Capture the cell that displays the provided text and extract its (x, y) central coordinate. 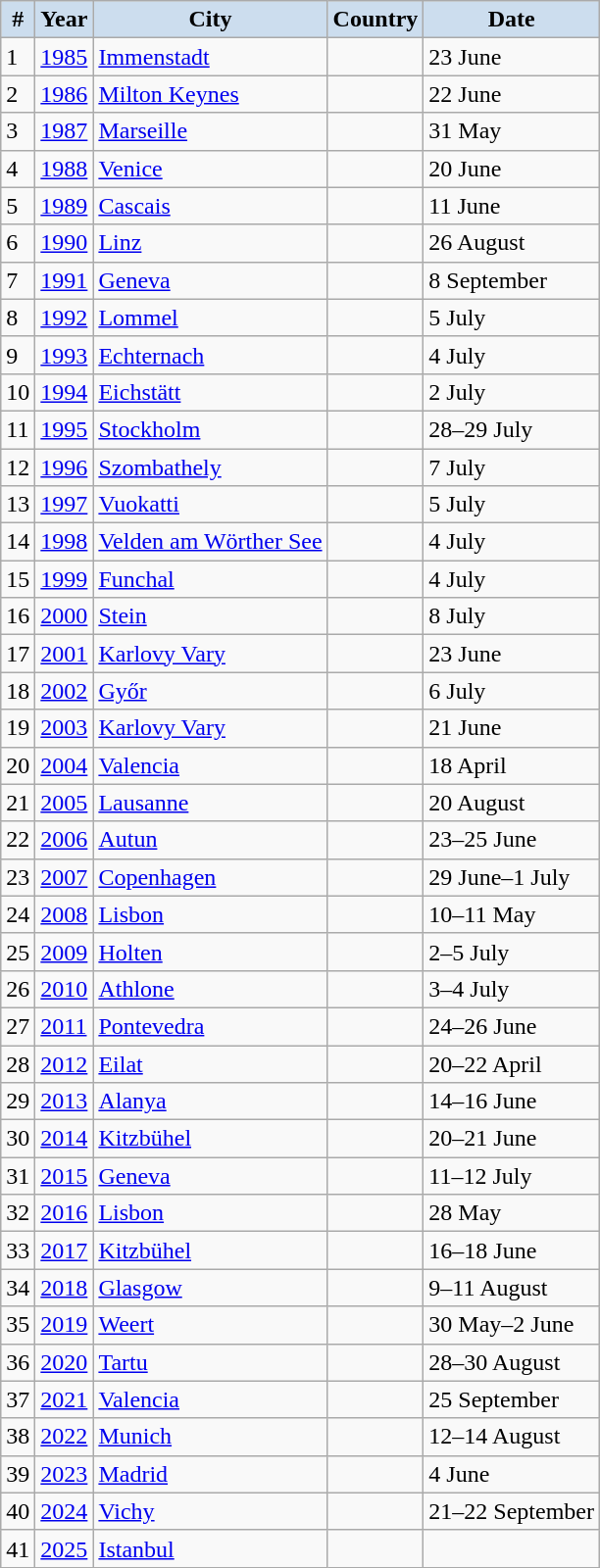
2002 (65, 691)
11 (18, 429)
39 (18, 1474)
Date (512, 20)
18 (18, 691)
15 (18, 579)
Stockholm (210, 429)
29 (18, 1102)
Athlone (210, 989)
2005 (65, 803)
28–29 July (512, 429)
1995 (65, 429)
16 (18, 616)
26 (18, 989)
Year (65, 20)
1985 (65, 57)
1987 (65, 131)
7 July (512, 467)
1998 (65, 542)
Lommel (210, 318)
2000 (65, 616)
34 (18, 1288)
1991 (65, 280)
4 June (512, 1474)
2019 (65, 1325)
City (210, 20)
2004 (65, 765)
3–4 July (512, 989)
28 (18, 1063)
8 July (512, 616)
Autun (210, 840)
1988 (65, 169)
41 (18, 1548)
31 (18, 1176)
12–14 August (512, 1437)
5 (18, 206)
21 (18, 803)
16–18 June (512, 1250)
20 June (512, 169)
Vuokatti (210, 505)
Vichy (210, 1511)
Country (375, 20)
10 (18, 392)
2007 (65, 877)
Eilat (210, 1063)
23 (18, 877)
6 July (512, 691)
27 (18, 1026)
21–22 September (512, 1511)
4 (18, 169)
20 (18, 765)
36 (18, 1362)
2025 (65, 1548)
# (18, 20)
Marseille (210, 131)
22 (18, 840)
Madrid (210, 1474)
Lausanne (210, 803)
2006 (65, 840)
Milton Keynes (210, 94)
7 (18, 280)
14 (18, 542)
25 September (512, 1399)
24 (18, 914)
2024 (65, 1511)
9 (18, 355)
20–21 June (512, 1139)
2003 (65, 728)
18 April (512, 765)
Weert (210, 1325)
1996 (65, 467)
29 June–1 July (512, 877)
Cascais (210, 206)
Eichstätt (210, 392)
30 May–2 June (512, 1325)
10–11 May (512, 914)
Holten (210, 952)
Linz (210, 243)
2014 (65, 1139)
Funchal (210, 579)
1994 (65, 392)
1986 (65, 94)
21 June (512, 728)
28–30 August (512, 1362)
2009 (65, 952)
Glasgow (210, 1288)
33 (18, 1250)
17 (18, 654)
Pontevedra (210, 1026)
28 May (512, 1213)
3 (18, 131)
23–25 June (512, 840)
Velden am Wörther See (210, 542)
20 August (512, 803)
1999 (65, 579)
8 September (512, 280)
1 (18, 57)
Tartu (210, 1362)
1992 (65, 318)
1990 (65, 243)
Stein (210, 616)
Immenstadt (210, 57)
2 July (512, 392)
2–5 July (512, 952)
1997 (65, 505)
38 (18, 1437)
2021 (65, 1399)
11–12 July (512, 1176)
2020 (65, 1362)
Venice (210, 169)
30 (18, 1139)
2013 (65, 1102)
Munich (210, 1437)
19 (18, 728)
32 (18, 1213)
1989 (65, 206)
2001 (65, 654)
Alanya (210, 1102)
22 June (512, 94)
Győr (210, 691)
2018 (65, 1288)
Istanbul (210, 1548)
Copenhagen (210, 877)
Echternach (210, 355)
1993 (65, 355)
2012 (65, 1063)
11 June (512, 206)
2010 (65, 989)
Szombathely (210, 467)
6 (18, 243)
20–22 April (512, 1063)
31 May (512, 131)
2017 (65, 1250)
25 (18, 952)
37 (18, 1399)
26 August (512, 243)
2008 (65, 914)
14–16 June (512, 1102)
24–26 June (512, 1026)
2016 (65, 1213)
2011 (65, 1026)
2023 (65, 1474)
13 (18, 505)
8 (18, 318)
2015 (65, 1176)
40 (18, 1511)
2 (18, 94)
2022 (65, 1437)
35 (18, 1325)
9–11 August (512, 1288)
12 (18, 467)
